From the cell containing the given text, extract its center point as [X, Y] coordinate. 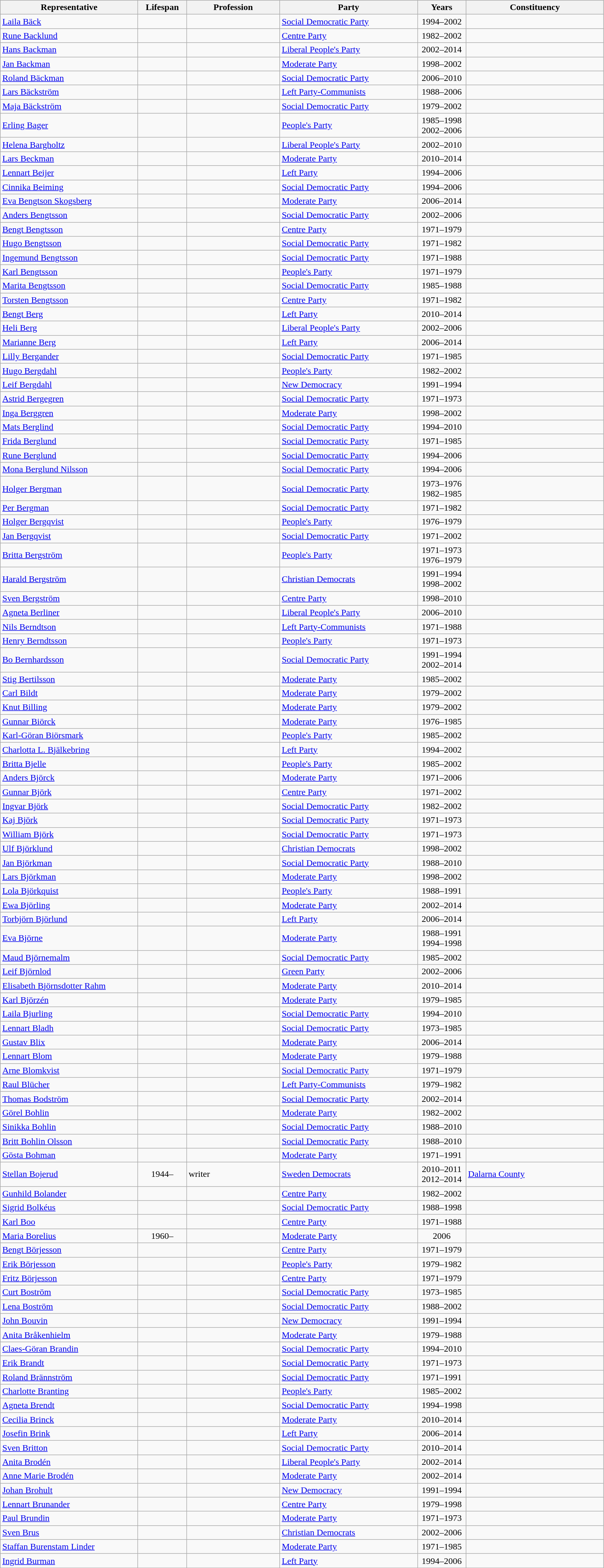
Karl-Göran Biörsmark [69, 736]
Jan Björkman [69, 862]
Holger Bergman [69, 488]
1988–2002 [441, 1306]
Anders Björck [69, 778]
Sven Brus [69, 1532]
Maud Björnemalm [69, 958]
1976–1985 [441, 721]
Torbjörn Björlund [69, 919]
Frida Berglund [69, 441]
Eva Björne [69, 938]
Thomas Bodström [69, 1099]
1998–2010 [441, 598]
Ewa Björling [69, 905]
Cinnika Beiming [69, 187]
Britta Bjelle [69, 764]
Representative [69, 7]
Cecilia Brinck [69, 1420]
Sven Britton [69, 1448]
Anne Marie Brodén [69, 1476]
Lennart Bladh [69, 1028]
Mats Berglind [69, 427]
Ulf Björklund [69, 848]
Marianne Berg [69, 342]
Lifespan [163, 7]
1979–1985 [441, 1000]
Gunnar Björk [69, 792]
Ingrid Burman [69, 1561]
Holger Bergqvist [69, 522]
Heli Berg [69, 328]
Green Party [349, 972]
Torsten Bengtsson [69, 300]
Years [441, 7]
Sigrid Bolkéus [69, 1208]
Lena Boström [69, 1306]
Anita Bråkenhielm [69, 1335]
Paul Brundin [69, 1518]
Johan Brohult [69, 1490]
Bengt Bengtsson [69, 229]
1991–19942002–2014 [441, 660]
1960– [163, 1236]
John Bouvin [69, 1320]
Laila Bäck [69, 22]
Mona Berglund Nilsson [69, 469]
Anita Brodén [69, 1462]
Roland Bäckman [69, 78]
writer [233, 1174]
1991–19941998–2002 [441, 579]
Ingvar Björk [69, 806]
Leif Bergdahl [69, 384]
Agneta Berliner [69, 612]
Rune Backlund [69, 36]
2010–20112012–2014 [441, 1174]
Hugo Bergdahl [69, 370]
Lilly Bergander [69, 356]
1976–1979 [441, 522]
Profession [233, 7]
2006 [441, 1236]
Lars Bäckström [69, 92]
Bo Bernhardsson [69, 660]
Gunhild Bolander [69, 1194]
Karl Björzén [69, 1000]
Inga Berggren [69, 413]
1971–19731976–1979 [441, 555]
Erling Bager [69, 125]
1988–1991 [441, 891]
Josefin Brink [69, 1434]
Party [349, 7]
Agneta Brendt [69, 1405]
Ingemund Bengtsson [69, 258]
Lola Björkquist [69, 891]
1988–2006 [441, 92]
Nils Berndtson [69, 626]
Hans Backman [69, 50]
Britta Bergström [69, 555]
Kaj Björk [69, 820]
Elisabeth Björnsdotter Rahm [69, 986]
Eva Bengtson Skogsberg [69, 201]
Leif Björnlod [69, 972]
Lennart Blom [69, 1056]
Britt Bohlin Olsson [69, 1141]
Roland Brännström [69, 1377]
Arne Blomkvist [69, 1070]
1988–1998 [441, 1208]
Fritz Börjesson [69, 1278]
Erik Börjesson [69, 1264]
William Björk [69, 834]
Dalarna County [535, 1174]
Helena Bargholtz [69, 144]
1944– [163, 1174]
1979–1998 [441, 1504]
1971–2006 [441, 778]
Gunnar Biörck [69, 721]
Sinikka Bohlin [69, 1127]
Staffan Burenstam Linder [69, 1546]
Karl Boo [69, 1222]
Gösta Bohman [69, 1155]
Sweden Democrats [349, 1174]
Charlotte Branting [69, 1391]
Jan Backman [69, 64]
Bengt Berg [69, 314]
Jan Bergqvist [69, 536]
1985–1988 [441, 286]
Maria Borelius [69, 1236]
Bengt Börjesson [69, 1250]
Karl Bengtsson [69, 272]
Claes-Göran Brandin [69, 1349]
Raul Blücher [69, 1084]
1973–19761982–1985 [441, 488]
Astrid Bergegren [69, 399]
1985–19982002–2006 [441, 125]
1988–19911994–1998 [441, 938]
Lennart Brunander [69, 1504]
Curt Boström [69, 1292]
Anders Bengtsson [69, 215]
Hugo Bengtsson [69, 243]
Lennart Beijer [69, 173]
Harald Bergström [69, 579]
Per Bergman [69, 508]
Carl Bildt [69, 693]
Laila Bjurling [69, 1014]
Rune Berglund [69, 455]
2002–2010 [441, 144]
Sven Bergström [69, 598]
Lars Beckman [69, 158]
Henry Berndtsson [69, 641]
Stig Bertilsson [69, 679]
Görel Bohlin [69, 1113]
Stellan Bojerud [69, 1174]
Constituency [535, 7]
Erik Brandt [69, 1363]
Marita Bengtsson [69, 286]
Lars Björkman [69, 877]
1994–1998 [441, 1405]
Knut Billing [69, 707]
Maja Bäckström [69, 106]
Charlotta L. Bjälkebring [69, 750]
Gustav Blix [69, 1042]
